Provide the [X, Y] coordinate of the cell's center where the given text is located.  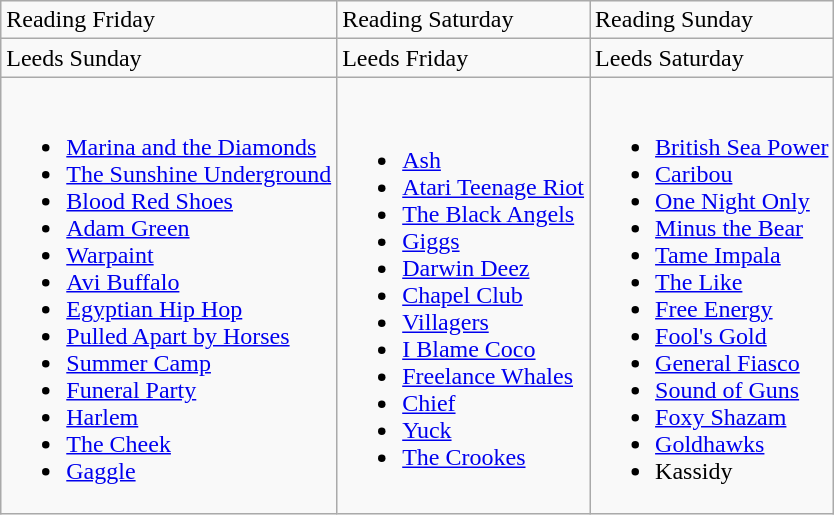
Leeds Friday [464, 58]
AshAtari Teenage RiotThe Black AngelsGiggsDarwin DeezChapel ClubVillagersI Blame CocoFreelance WhalesChiefYuckThe Crookes [464, 296]
Reading Saturday [464, 20]
British Sea PowerCaribouOne Night OnlyMinus the BearTame ImpalaThe LikeFree EnergyFool's GoldGeneral FiascoSound of GunsFoxy ShazamGoldhawksKassidy [712, 296]
Leeds Sunday [169, 58]
Reading Sunday [712, 20]
Reading Friday [169, 20]
Leeds Saturday [712, 58]
